Locate the cell with the specified text and output its (x, y) center coordinate. 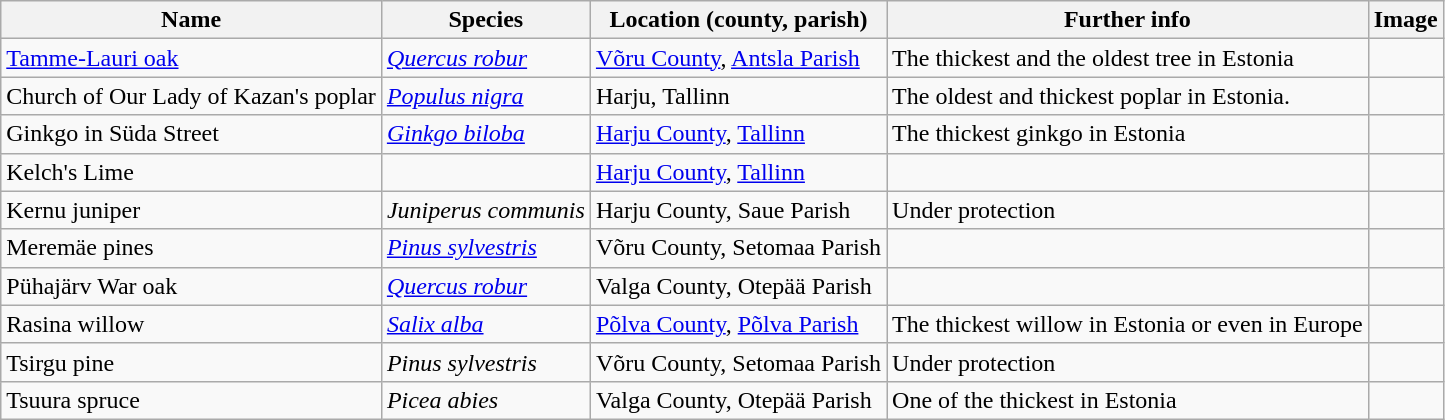
The thickest ginkgo in Estonia (1128, 134)
Rasina willow (192, 324)
Tamme-Lauri oak (192, 58)
Ginkgo biloba (486, 134)
Tsirgu pine (192, 362)
The thickest willow in Estonia or even in Europe (1128, 324)
Further info (1128, 20)
Image (1406, 20)
Põlva County, Põlva Parish (738, 324)
Kernu juniper (192, 210)
Kelch's Lime (192, 172)
Church of Our Lady of Kazan's poplar (192, 96)
The thickest and the oldest tree in Estonia (1128, 58)
Juniperus communis (486, 210)
Meremäe pines (192, 248)
Name (192, 20)
Harju County, Saue Parish (738, 210)
Picea abies (486, 400)
Species (486, 20)
Salix alba (486, 324)
Location (county, parish) (738, 20)
The oldest and thickest poplar in Estonia. (1128, 96)
One of the thickest in Estonia (1128, 400)
Ginkgo in Süda Street (192, 134)
Harju, Tallinn (738, 96)
Tsuura spruce (192, 400)
Populus nigra (486, 96)
Pühajärv War oak (192, 286)
Võru County, Antsla Parish (738, 58)
